Find where the given text appears and provide that cell's center as (x, y) coordinate. 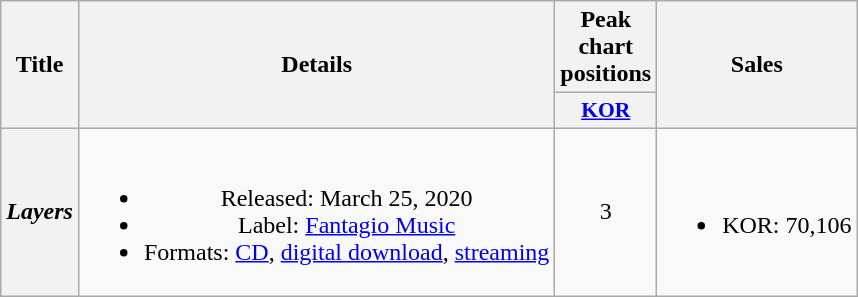
Peak chart positions (606, 47)
Sales (757, 65)
KOR (606, 111)
KOR: 70,106 (757, 212)
Layers (40, 212)
Title (40, 65)
Released: March 25, 2020Label: Fantagio MusicFormats: CD, digital download, streaming (316, 212)
3 (606, 212)
Details (316, 65)
